Return [x, y] of the center of cell containing provided text 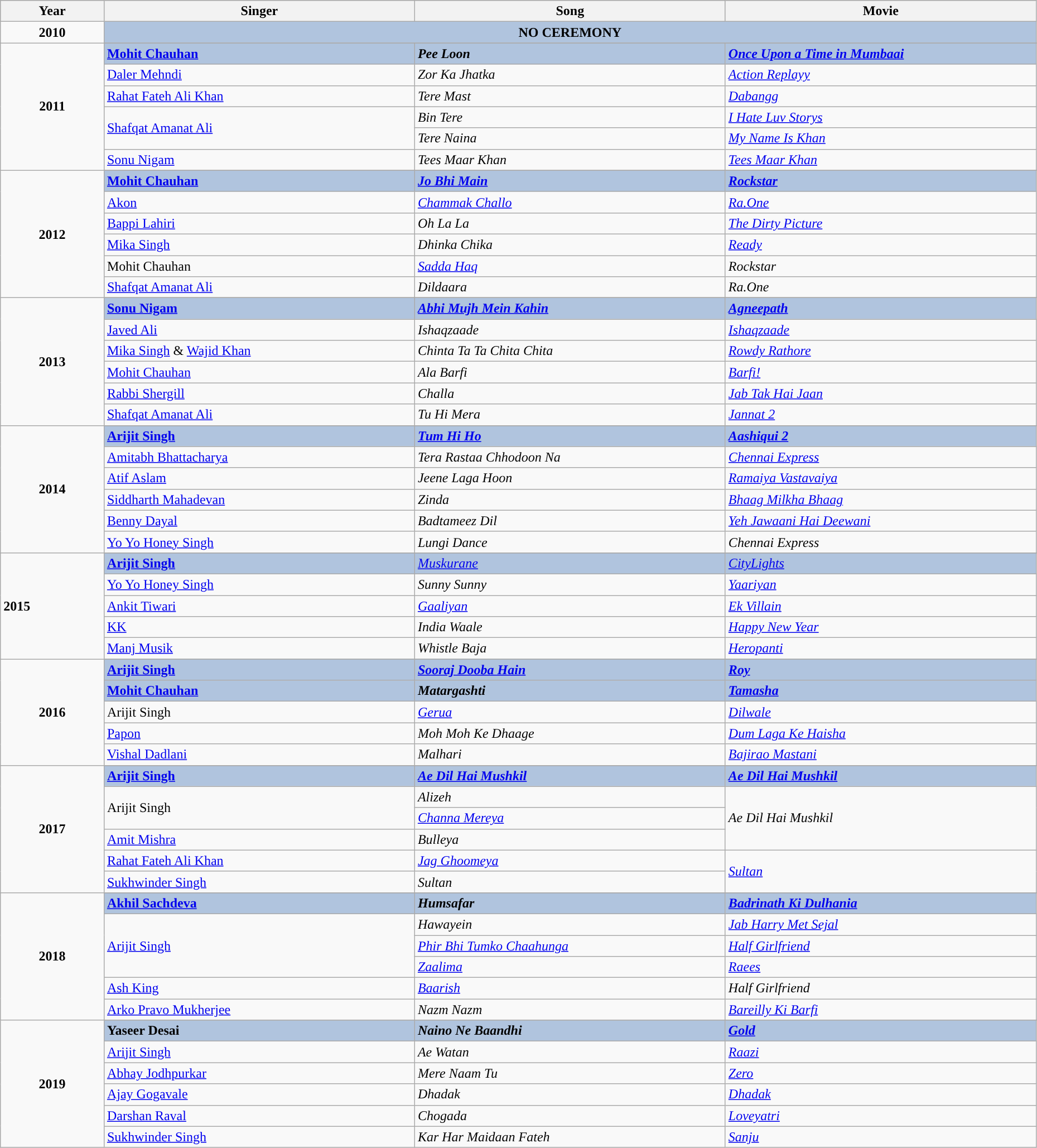
Channa Mereya [570, 818]
Atif Aslam [259, 478]
Abhay Jodhpurkar [259, 1073]
2014 [52, 489]
Benny Dayal [259, 521]
2018 [52, 956]
Aashiqui 2 [880, 436]
Chammak Challo [570, 202]
2015 [52, 606]
Akon [259, 202]
Tum Hi Ho [570, 436]
Badrinath Ki Dulhania [880, 903]
Ajay Gogavale [259, 1094]
Moh Moh Ke Dhaage [570, 733]
Abhi Mujh Mein Kahin [570, 309]
Gerua [570, 712]
Bareilly Ki Barfi [880, 1010]
Chinta Ta Ta Chita Chita [570, 351]
NO CEREMONY [570, 32]
Hawayein [570, 924]
Ek Villain [880, 606]
Mika Singh & Wajid Khan [259, 351]
Dabangg [880, 96]
Bajirao Mastani [880, 755]
Bin Tere [570, 117]
Dildaara [570, 287]
Mika Singh [259, 244]
Bappi Lahiri [259, 223]
Phir Bhi Tumko Chaahunga [570, 946]
Matargashti [570, 691]
Ankit Tiwari [259, 606]
Tere Mast [570, 96]
Ramaiya Vastavaiya [880, 478]
Challa [570, 393]
Zaalima [570, 967]
Gaaliyan [570, 606]
Jannat 2 [880, 415]
Ready [880, 244]
Song [570, 11]
I Hate Luv Storys [880, 117]
Dum Laga Ke Haisha [880, 733]
Dhinka Chika [570, 244]
Vishal Dadlani [259, 755]
Jab Harry Met Sejal [880, 924]
Arko Pravo Mukherjee [259, 1010]
Ala Barfi [570, 372]
Alizeh [570, 797]
Sadda Haq [570, 266]
Happy New Year [880, 627]
Papon [259, 733]
Jo Bhi Main [570, 181]
Tere Naina [570, 138]
Amitabh Bhattacharya [259, 457]
Jag Ghoomeya [570, 861]
2011 [52, 107]
Bhaag Milkha Bhaag [880, 499]
Action Replayy [880, 75]
Zor Ka Jhatka [570, 75]
Rowdy Rathore [880, 351]
2010 [52, 32]
Manj Musik [259, 649]
Tera Rastaa Chhodoon Na [570, 457]
The Dirty Picture [880, 223]
Bulleya [570, 839]
Sooraj Dooba Hain [570, 670]
Nazm Nazm [570, 1010]
Chogada [570, 1116]
Yaseer Desai [259, 1031]
Gold [880, 1031]
Heropanti [880, 649]
Tu Hi Mera [570, 415]
Oh La La [570, 223]
Sunny Sunny [570, 584]
Raazi [880, 1052]
Once Upon a Time in Mumbaai [880, 54]
Barfi! [880, 372]
Sanju [880, 1137]
Akhil Sachdeva [259, 903]
Movie [880, 11]
Malhari [570, 755]
My Name Is Khan [880, 138]
KK [259, 627]
Rabbi Shergill [259, 393]
Whistle Baja [570, 649]
Yaariyan [880, 584]
Kar Har Maidaan Fateh [570, 1137]
Amit Mishra [259, 839]
Singer [259, 11]
Darshan Raval [259, 1116]
2012 [52, 234]
Ae Watan [570, 1052]
Zero [880, 1073]
Year [52, 11]
2013 [52, 362]
Roy [880, 670]
India Waale [570, 627]
Zinda [570, 499]
Jab Tak Hai Jaan [880, 393]
Yeh Jawaani Hai Deewani [880, 521]
Ash King [259, 988]
Baarish [570, 988]
Jeene Laga Hoon [570, 478]
Naino Ne Baandhi [570, 1031]
Loveyatri [880, 1116]
Tamasha [880, 691]
Humsafar [570, 903]
Mere Naam Tu [570, 1073]
Lungi Dance [570, 542]
Daler Mehndi [259, 75]
2019 [52, 1084]
2016 [52, 712]
2017 [52, 829]
CityLights [880, 563]
Dilwale [880, 712]
Pee Loon [570, 54]
Muskurane [570, 563]
Siddharth Mahadevan [259, 499]
Raees [880, 967]
Agneepath [880, 309]
Javed Ali [259, 330]
Badtameez Dil [570, 521]
